Pinpoint the cell where the given text exists, returning its (X, Y) midpoint coordinate. 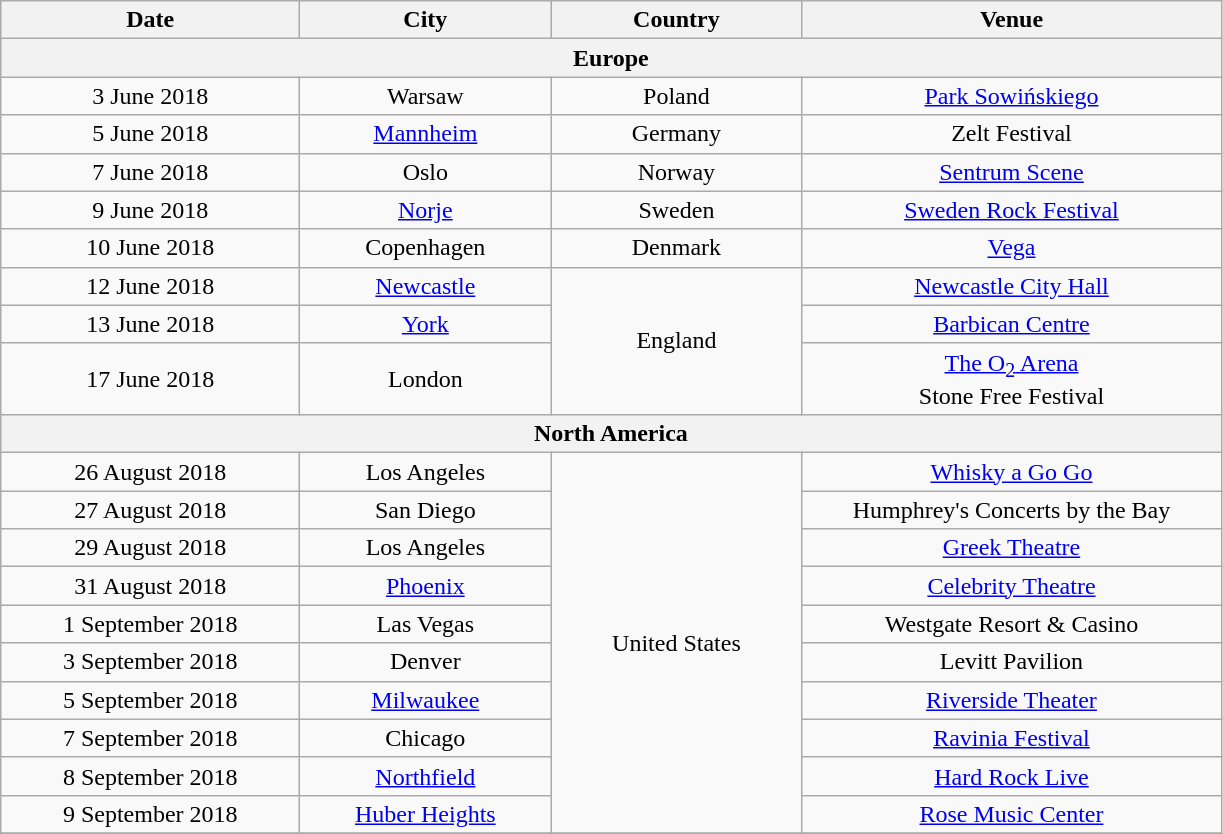
United States (676, 644)
Venue (1012, 20)
Chicago (426, 738)
9 September 2018 (150, 814)
8 September 2018 (150, 776)
Barbican Centre (1012, 324)
7 September 2018 (150, 738)
Greek Theatre (1012, 548)
Zelt Festival (1012, 134)
Sweden Rock Festival (1012, 210)
Sentrum Scene (1012, 172)
London (426, 378)
Warsaw (426, 96)
29 August 2018 (150, 548)
Whisky a Go Go (1012, 472)
5 June 2018 (150, 134)
Vega (1012, 248)
9 June 2018 (150, 210)
Europe (611, 58)
Las Vegas (426, 624)
The O2 ArenaStone Free Festival (1012, 378)
City (426, 20)
Ravinia Festival (1012, 738)
Phoenix (426, 586)
26 August 2018 (150, 472)
Celebrity Theatre (1012, 586)
England (676, 340)
Denver (426, 662)
1 September 2018 (150, 624)
17 June 2018 (150, 378)
Newcastle (426, 286)
San Diego (426, 510)
Country (676, 20)
Westgate Resort & Casino (1012, 624)
3 June 2018 (150, 96)
Levitt Pavilion (1012, 662)
Newcastle City Hall (1012, 286)
3 September 2018 (150, 662)
5 September 2018 (150, 700)
Humphrey's Concerts by the Bay (1012, 510)
Germany (676, 134)
10 June 2018 (150, 248)
Oslo (426, 172)
York (426, 324)
Poland (676, 96)
7 June 2018 (150, 172)
Mannheim (426, 134)
Norje (426, 210)
Hard Rock Live (1012, 776)
Sweden (676, 210)
13 June 2018 (150, 324)
Norway (676, 172)
Copenhagen (426, 248)
27 August 2018 (150, 510)
12 June 2018 (150, 286)
Date (150, 20)
31 August 2018 (150, 586)
Rose Music Center (1012, 814)
Riverside Theater (1012, 700)
Northfield (426, 776)
Huber Heights (426, 814)
Milwaukee (426, 700)
Park Sowińskiego (1012, 96)
North America (611, 434)
Denmark (676, 248)
